From the cell containing the given text, extract its center point as (X, Y) coordinate. 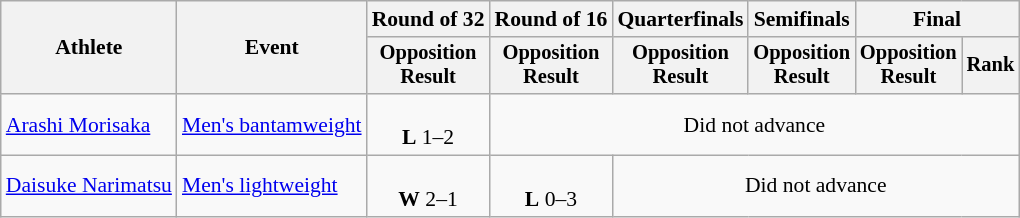
Semifinals (802, 19)
Rank (991, 66)
Final (937, 19)
Men's bantamweight (272, 124)
Men's lightweight (272, 186)
L 1–2 (428, 124)
Quarterfinals (680, 19)
Athlete (89, 48)
Daisuke Narimatsu (89, 186)
L 0–3 (550, 186)
W 2–1 (428, 186)
Event (272, 48)
Round of 16 (550, 19)
Arashi Morisaka (89, 124)
Round of 32 (428, 19)
